Determine the [X, Y] coordinate at the center of the cell enclosing the given text.  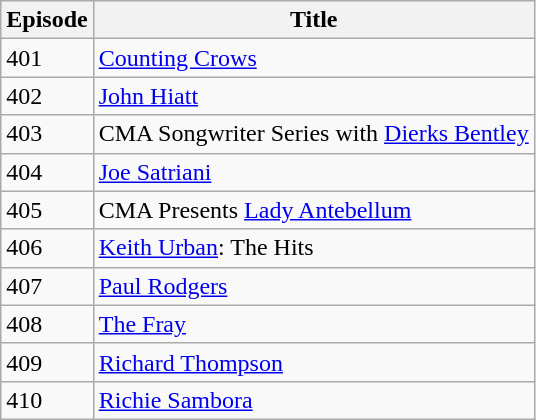
402 [47, 96]
405 [47, 210]
Episode [47, 20]
John Hiatt [314, 96]
CMA Presents Lady Antebellum [314, 210]
409 [47, 362]
Keith Urban: The Hits [314, 248]
410 [47, 400]
Title [314, 20]
401 [47, 58]
403 [47, 134]
404 [47, 172]
Paul Rodgers [314, 286]
407 [47, 286]
Counting Crows [314, 58]
Richard Thompson [314, 362]
The Fray [314, 324]
Joe Satriani [314, 172]
408 [47, 324]
CMA Songwriter Series with Dierks Bentley [314, 134]
406 [47, 248]
Richie Sambora [314, 400]
